Detect which cell encompasses the target text, then output its [X, Y] center coordinate. 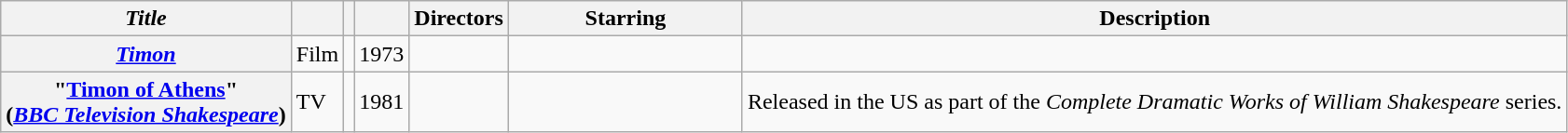
Starring [625, 19]
1981 [382, 102]
Released in the US as part of the Complete Dramatic Works of William Shakespeare series. [1154, 102]
Directors [459, 19]
Description [1154, 19]
TV [317, 102]
1973 [382, 54]
"Timon of Athens"(BBC Television Shakespeare) [146, 102]
Title [146, 19]
Film [317, 54]
Timon [146, 54]
